Output the [x, y] coordinate of the center of the cell containing the given text.  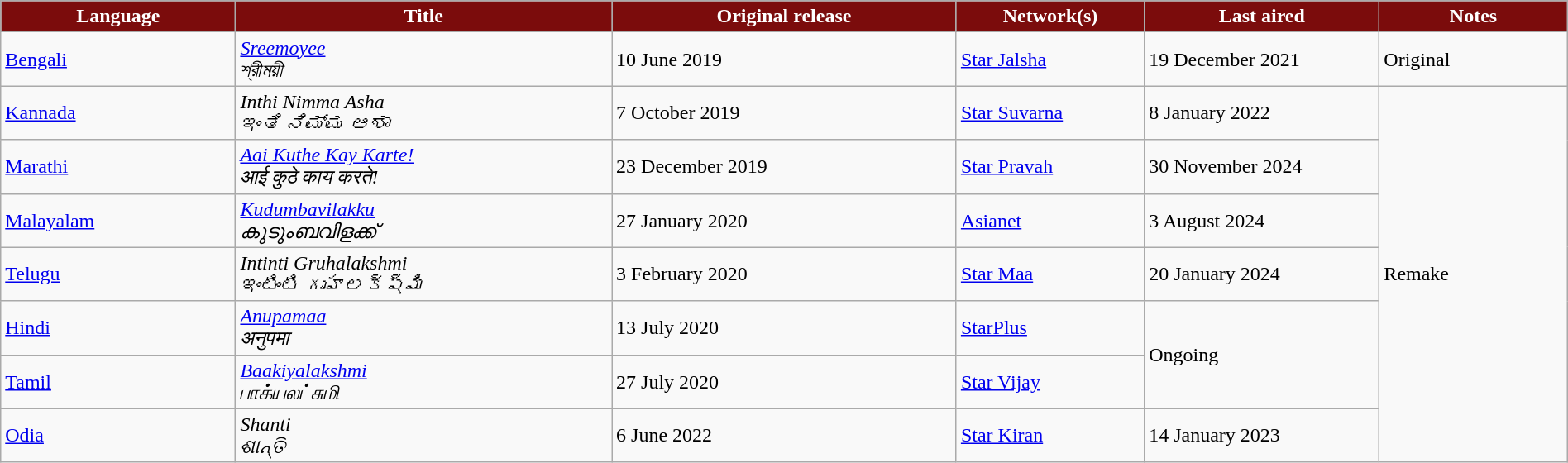
Last aired [1262, 17]
27 July 2020 [784, 382]
Language [118, 17]
Original [1474, 60]
Title [423, 17]
Original release [784, 17]
Odia [118, 435]
19 December 2021 [1262, 60]
Shanti ଶାନ୍ତି [423, 435]
Telugu [118, 274]
Star Pravah [1050, 167]
8 January 2022 [1262, 112]
Anupamaa अनुपमा [423, 327]
Notes [1474, 17]
StarPlus [1050, 327]
Network(s) [1050, 17]
3 August 2024 [1262, 220]
20 January 2024 [1262, 274]
14 January 2023 [1262, 435]
Bengali [118, 60]
23 December 2019 [784, 167]
Star Kiran [1050, 435]
Aai Kuthe Kay Karte! आई कुठे काय करते! [423, 167]
Remake [1474, 274]
Star Jalsha [1050, 60]
27 January 2020 [784, 220]
Sreemoyee শ্রীময়ী [423, 60]
13 July 2020 [784, 327]
Hindi [118, 327]
Baakiyalakshmi பாக்யலட்சுமி [423, 382]
Tamil [118, 382]
6 June 2022 [784, 435]
3 February 2020 [784, 274]
30 November 2024 [1262, 167]
Ongoing [1262, 355]
7 October 2019 [784, 112]
10 June 2019 [784, 60]
Marathi [118, 167]
Star Vijay [1050, 382]
Kannada [118, 112]
Kudumbavilakku കുടുംബവിളക്ക് [423, 220]
Inthi Nimma Asha ಇಂತಿ ನಿಮ್ಮ ಆಶಾ [423, 112]
Asianet [1050, 220]
Star Suvarna [1050, 112]
Intinti Gruhalakshmi ఇంటింటి గృహలక్ష్మి [423, 274]
Malayalam [118, 220]
Star Maa [1050, 274]
